Search for the cell housing the specified text and yield its [x, y] center coordinate. 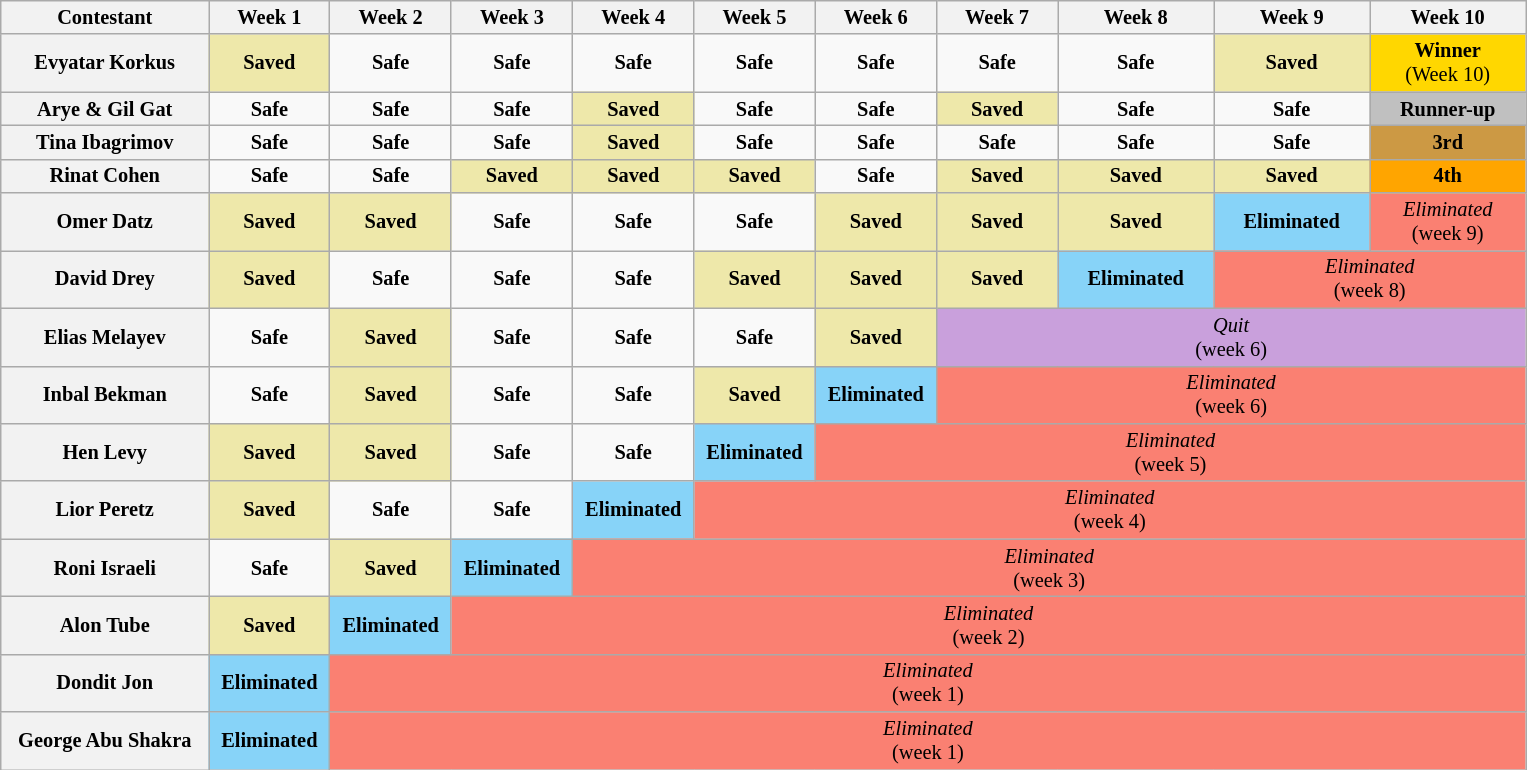
Winner(Week 10) [1448, 63]
Week 2 [390, 17]
David Drey [105, 279]
Eliminated(week 2) [988, 625]
Roni Israeli [105, 568]
Eliminated(week 4) [1110, 510]
Elias Melayev [105, 337]
3rd [1448, 142]
Eliminated(week 6) [1230, 395]
Eliminated(week 3) [1050, 568]
Tina Ibagrimov [105, 142]
Week 5 [754, 17]
Evyatar Korkus [105, 63]
Lior Peretz [105, 510]
Week 3 [512, 17]
Eliminated(week 5) [1170, 452]
Omer Datz [105, 222]
Eliminated(week 9) [1448, 222]
Arye & Gil Gat [105, 109]
Rinat Cohen [105, 176]
Hen Levy [105, 452]
Week 8 [1136, 17]
Runner-up [1448, 109]
Eliminated(week 8) [1370, 279]
Week 6 [876, 17]
Week 4 [634, 17]
Week 1 [270, 17]
Week 7 [996, 17]
Dondit Jon [105, 683]
Week 10 [1448, 17]
Contestant [105, 17]
Alon Tube [105, 625]
Week 9 [1292, 17]
4th [1448, 176]
Quit(week 6) [1230, 337]
Inbal Bekman [105, 395]
George Abu Shakra [105, 741]
